Return the (X, Y) coordinate for the center point of the cell that contains the specified text.  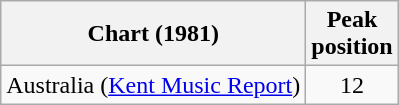
Peakposition (352, 34)
12 (352, 85)
Chart (1981) (154, 34)
Australia (Kent Music Report) (154, 85)
